Scan for the cell matching the given text and deliver its (X, Y) coordinate at center. 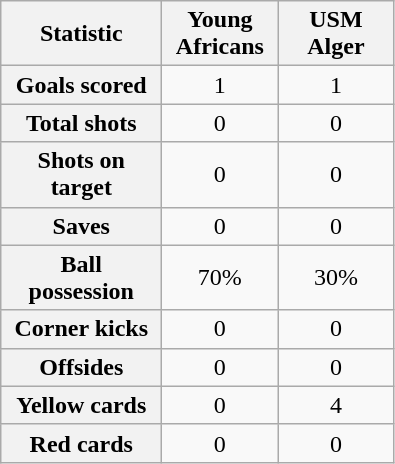
Shots on target (82, 174)
Goals scored (82, 85)
4 (336, 405)
Statistic (82, 34)
Young Africans (220, 34)
30% (336, 278)
Corner kicks (82, 329)
Yellow cards (82, 405)
Offsides (82, 367)
USM Alger (336, 34)
Ball possession (82, 278)
Saves (82, 226)
Total shots (82, 123)
70% (220, 278)
Red cards (82, 443)
